Pinpoint the cell where the given text exists, returning its (x, y) midpoint coordinate. 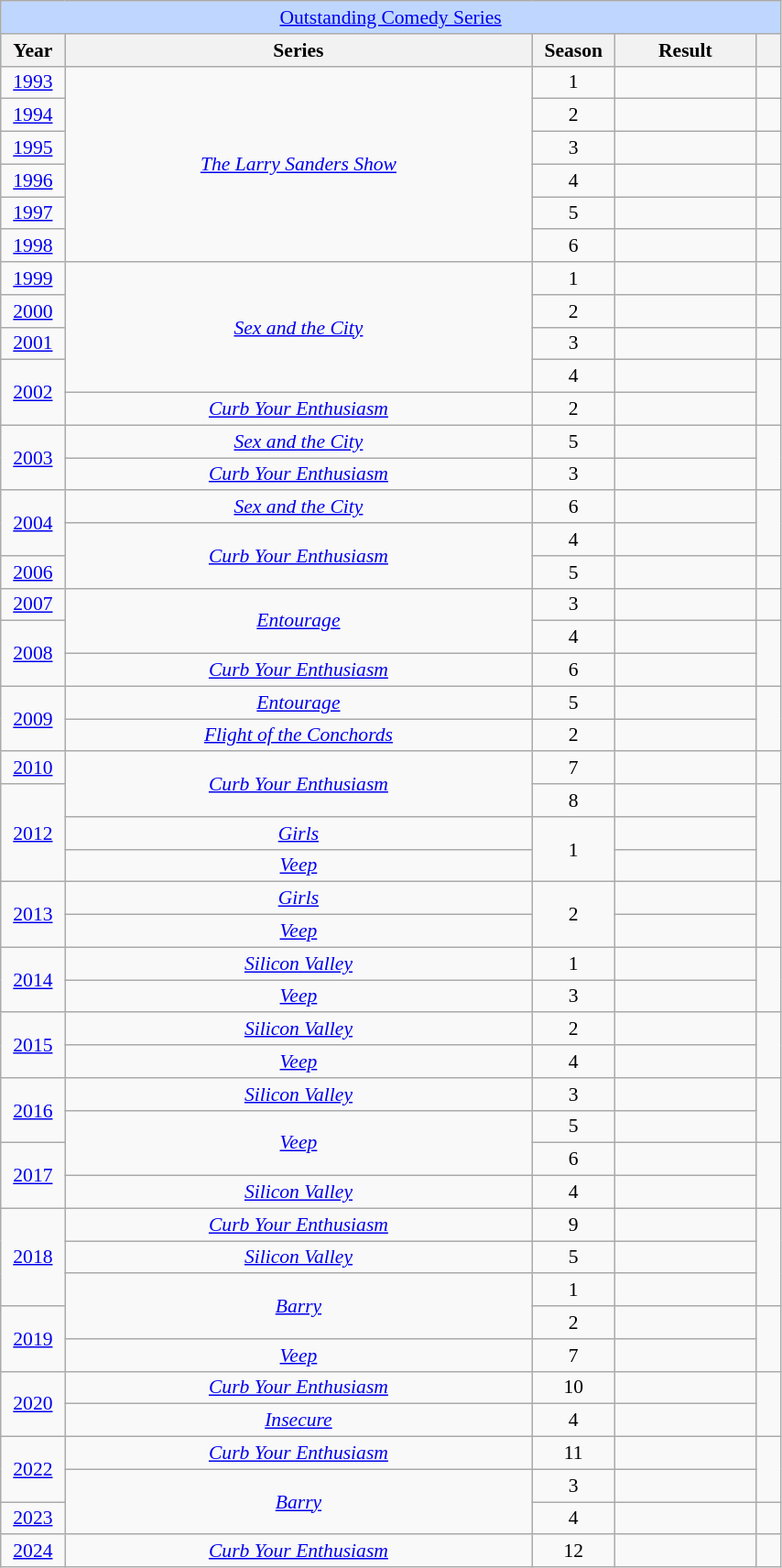
The Larry Sanders Show (299, 164)
2024 (33, 1552)
2016 (33, 1110)
Insecure (299, 1421)
2013 (33, 914)
Outstanding Comedy Series (391, 17)
1999 (33, 278)
8 (573, 800)
2003 (33, 458)
Result (686, 50)
10 (573, 1388)
9 (573, 1225)
2019 (33, 1339)
1993 (33, 82)
2010 (33, 768)
2023 (33, 1519)
2007 (33, 604)
1996 (33, 180)
2004 (33, 524)
1995 (33, 148)
2009 (33, 718)
2015 (33, 1046)
2014 (33, 980)
2022 (33, 1469)
2002 (33, 392)
2008 (33, 654)
Year (33, 50)
11 (573, 1454)
1994 (33, 115)
2000 (33, 311)
1998 (33, 246)
2020 (33, 1403)
2001 (33, 343)
2012 (33, 833)
Series (299, 50)
Season (573, 50)
12 (573, 1552)
2017 (33, 1176)
2018 (33, 1257)
Flight of the Conchords (299, 735)
2006 (33, 572)
1997 (33, 213)
